Locate the cell with the specified text and output its [x, y] center coordinate. 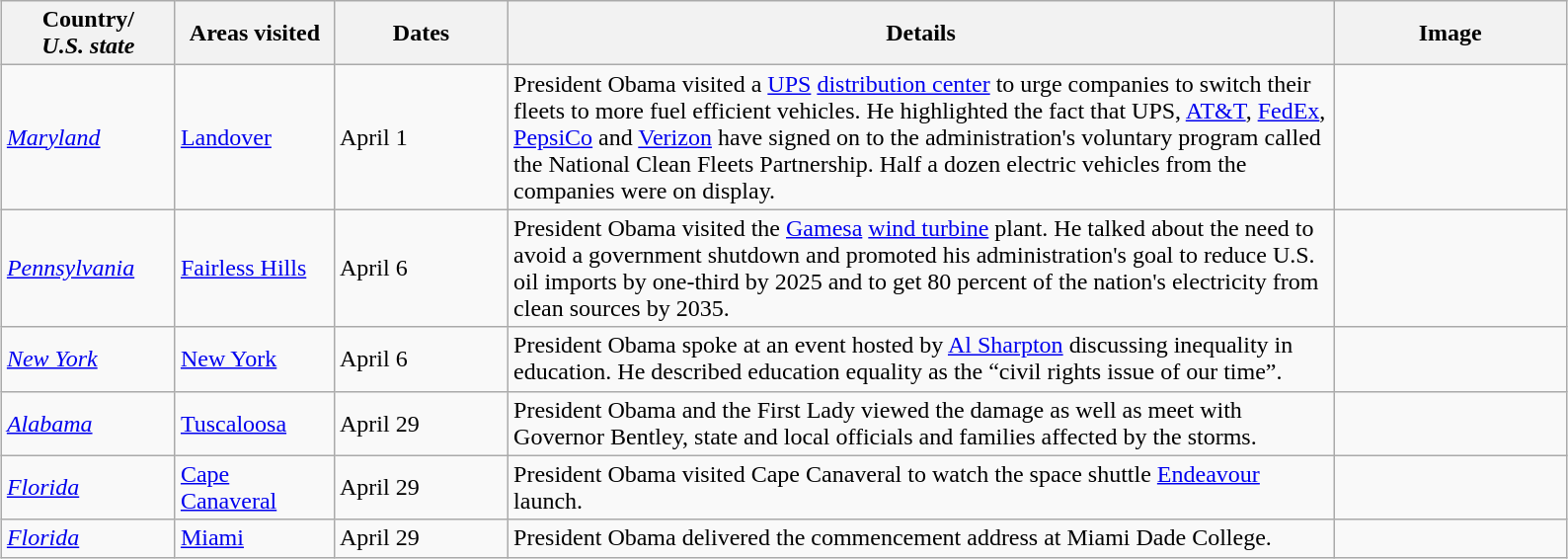
Fairless Hills [255, 269]
Alabama [88, 423]
Image [1450, 34]
Cape Canaveral [255, 488]
Dates [421, 34]
Pennsylvania [88, 269]
Miami [255, 538]
Areas visited [255, 34]
Tuscaloosa [255, 423]
Landover [255, 137]
Country/U.S. state [88, 34]
April 1 [421, 137]
Details [921, 34]
President Obama delivered the commencement address at Miami Dade College. [921, 538]
Maryland [88, 137]
President Obama visited Cape Canaveral to watch the space shuttle Endeavour launch. [921, 488]
